Scan for the cell matching the given text and deliver its [x, y] coordinate at center. 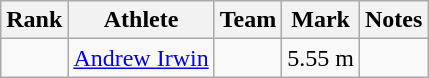
5.55 m [321, 58]
Rank [34, 20]
Notes [393, 20]
Andrew Irwin [141, 58]
Athlete [141, 20]
Mark [321, 20]
Team [248, 20]
